Extract the (x, y) coordinate from the center of the cell holding the provided text.  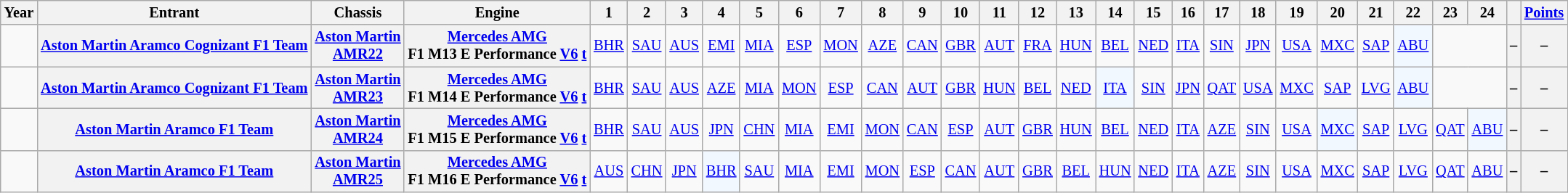
Mercedes AMGF1 M15 E Performance V6 t (497, 129)
14 (1115, 12)
4 (722, 12)
15 (1153, 12)
Entrant (174, 12)
18 (1258, 12)
20 (1338, 12)
9 (923, 12)
13 (1076, 12)
16 (1188, 12)
Chassis (357, 12)
Aston MartinAMR22 (357, 46)
11 (999, 12)
Aston MartinAMR24 (357, 129)
22 (1413, 12)
Aston MartinAMR23 (357, 88)
24 (1487, 12)
21 (1376, 12)
Points (1544, 12)
FRA (1038, 46)
10 (961, 12)
Year (19, 12)
1 (609, 12)
23 (1450, 12)
17 (1222, 12)
2 (647, 12)
5 (759, 12)
19 (1296, 12)
Aston MartinAMR25 (357, 171)
3 (684, 12)
Mercedes AMGF1 M14 E Performance V6 t (497, 88)
Engine (497, 12)
12 (1038, 12)
7 (840, 12)
Mercedes AMGF1 M16 E Performance V6 t (497, 171)
8 (882, 12)
Mercedes AMGF1 M13 E Performance V6 t (497, 46)
6 (799, 12)
